Provide the [x, y] coordinate of the cell's center where the given text is located.  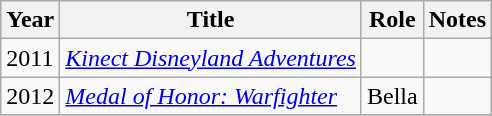
2012 [30, 96]
Year [30, 20]
Notes [457, 20]
Medal of Honor: Warfighter [211, 96]
Kinect Disneyland Adventures [211, 58]
Bella [392, 96]
Role [392, 20]
2011 [30, 58]
Title [211, 20]
